Provide the [x, y] coordinate of the cell's center where the given text is located.  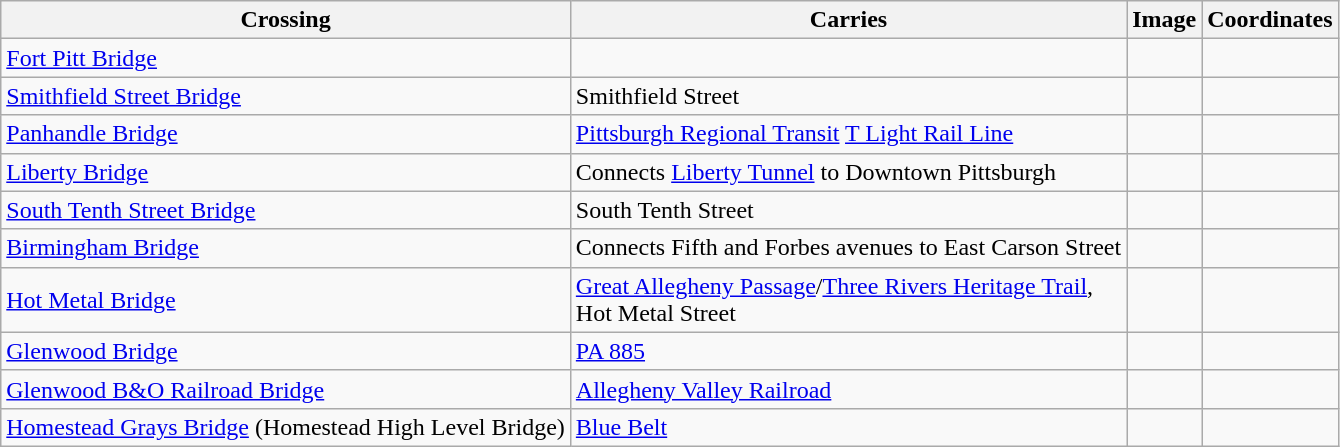
Panhandle Bridge [286, 134]
Fort Pitt Bridge [286, 58]
Pittsburgh Regional Transit T Light Rail Line [848, 134]
Glenwood B&O Railroad Bridge [286, 389]
Blue Belt [848, 427]
Birmingham Bridge [286, 248]
Coordinates [1270, 20]
Image [1164, 20]
PA 885 [848, 351]
Liberty Bridge [286, 172]
Allegheny Valley Railroad [848, 389]
Homestead Grays Bridge (Homestead High Level Bridge) [286, 427]
Glenwood Bridge [286, 351]
Smithfield Street Bridge [286, 96]
Great Allegheny Passage/Three Rivers Heritage Trail,Hot Metal Street [848, 300]
South Tenth Street [848, 210]
Smithfield Street [848, 96]
Connects Fifth and Forbes avenues to East Carson Street [848, 248]
South Tenth Street Bridge [286, 210]
Carries [848, 20]
Crossing [286, 20]
Hot Metal Bridge [286, 300]
Connects Liberty Tunnel to Downtown Pittsburgh [848, 172]
